For the text-containing cell, return its midpoint in [x, y] coordinate format. 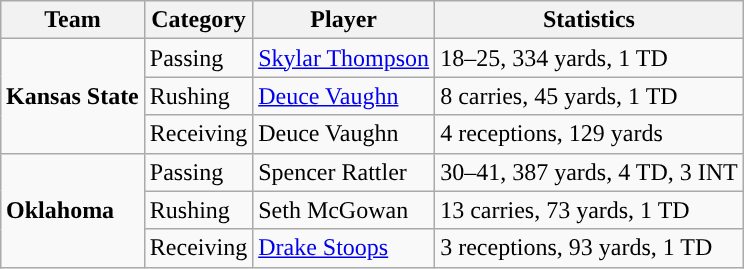
Spencer Rattler [344, 172]
Oklahoma [73, 210]
Category [198, 20]
Kansas State [73, 96]
18–25, 334 yards, 1 TD [590, 58]
Team [73, 20]
3 receptions, 93 yards, 1 TD [590, 248]
8 carries, 45 yards, 1 TD [590, 96]
Seth McGowan [344, 210]
4 receptions, 129 yards [590, 134]
Statistics [590, 20]
30–41, 387 yards, 4 TD, 3 INT [590, 172]
Player [344, 20]
Drake Stoops [344, 248]
13 carries, 73 yards, 1 TD [590, 210]
Skylar Thompson [344, 58]
